Detect which cell encompasses the target text, then output its [X, Y] center coordinate. 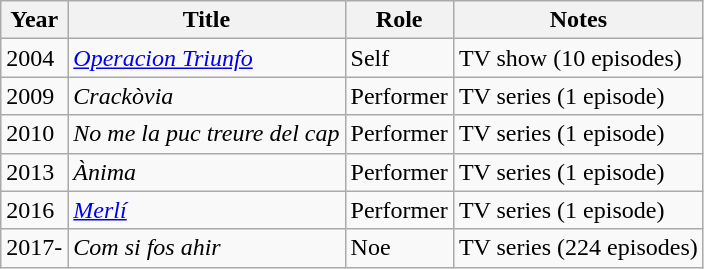
2016 [34, 210]
Year [34, 20]
Notes [578, 20]
2010 [34, 134]
Role [399, 20]
Noe [399, 248]
Crackòvia [206, 96]
Com si fos ahir [206, 248]
No me la puc treure del cap [206, 134]
TV show (10 episodes) [578, 58]
2009 [34, 96]
2013 [34, 172]
2017- [34, 248]
Operacion Triunfo [206, 58]
Merlí [206, 210]
Ànima [206, 172]
TV series (224 episodes) [578, 248]
2004 [34, 58]
Title [206, 20]
Self [399, 58]
